Extract the [x, y] coordinate from the center of the cell holding the provided text.  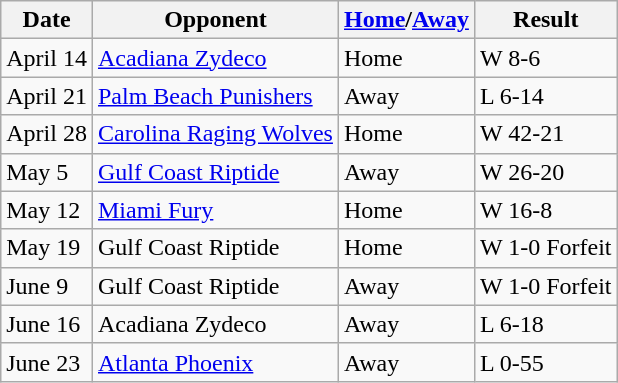
W 8-6 [546, 58]
W 42-21 [546, 134]
May 19 [47, 248]
W 26-20 [546, 172]
W 16-8 [546, 210]
L 6-18 [546, 324]
April 28 [47, 134]
June 9 [47, 286]
L 6-14 [546, 96]
L 0-55 [546, 362]
June 16 [47, 324]
Carolina Raging Wolves [215, 134]
Result [546, 20]
Palm Beach Punishers [215, 96]
April 14 [47, 58]
May 12 [47, 210]
Miami Fury [215, 210]
Opponent [215, 20]
May 5 [47, 172]
June 23 [47, 362]
Home/Away [406, 20]
Atlanta Phoenix [215, 362]
Date [47, 20]
April 21 [47, 96]
